Return (x, y) of the center of cell containing provided text 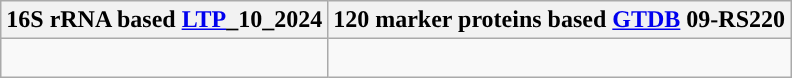
16S rRNA based LTP_10_2024 (164, 20)
120 marker proteins based GTDB 09-RS220 (560, 20)
